Locate the cell with the specified text and output its [X, Y] center coordinate. 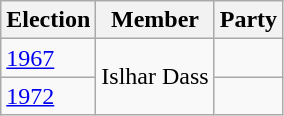
1967 [48, 58]
Party [248, 20]
Election [48, 20]
1972 [48, 96]
Member [155, 20]
Islhar Dass [155, 77]
